Identify which cell holds the provided text, then report its [X, Y] central coordinate. 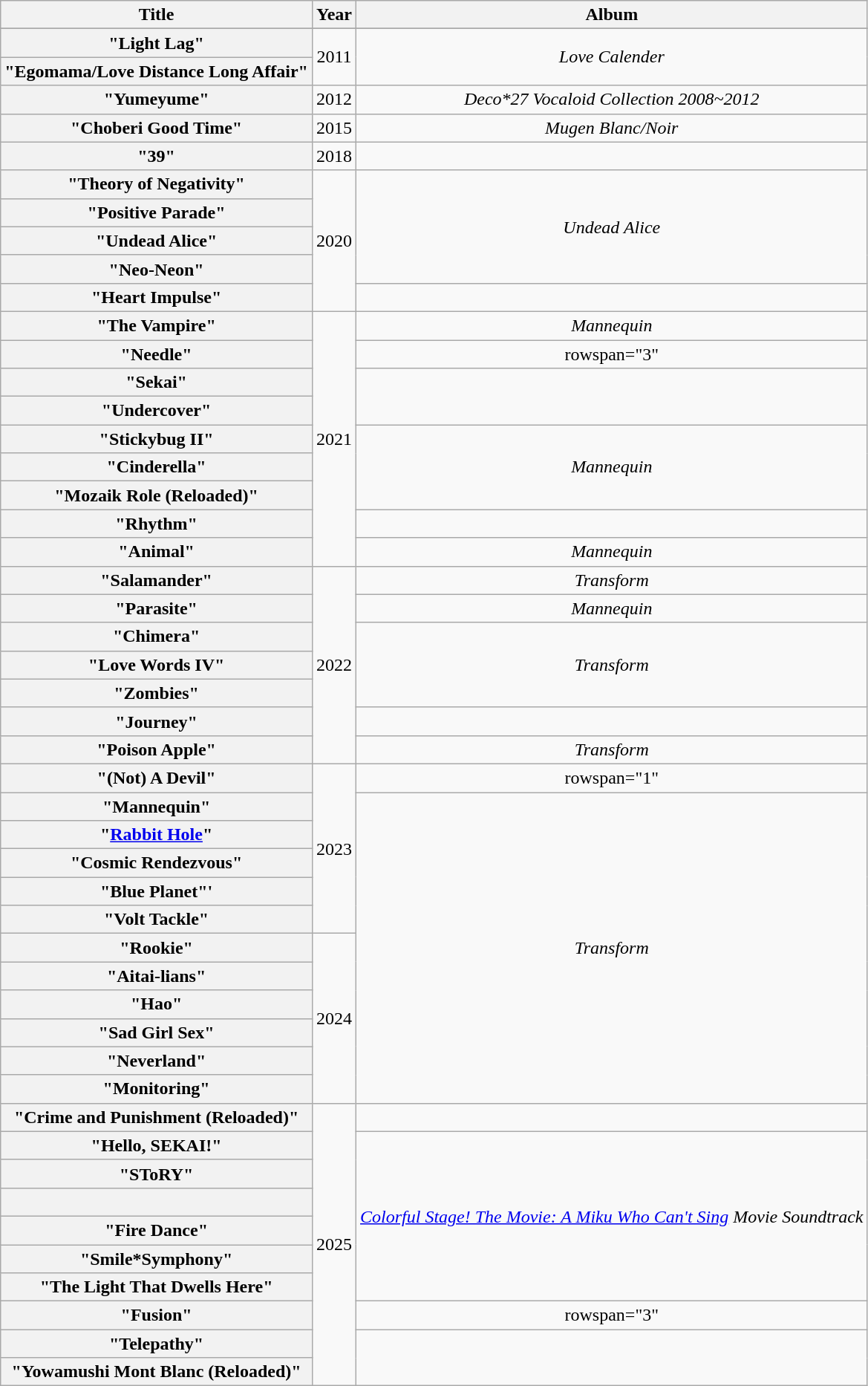
"Aitai-lians" [157, 976]
Undead Alice [612, 227]
"Undead Alice" [157, 241]
"Volt Tackle" [157, 920]
2020 [334, 241]
"Rabbit Hole" [157, 835]
"Mannequin" [157, 806]
Love Calender [612, 57]
2018 [334, 156]
2015 [334, 128]
"Parasite" [157, 608]
Title [157, 15]
"Yumeyume" [157, 100]
"Positive Parade" [157, 212]
"Telepathy" [157, 1344]
"Cosmic Rendezvous" [157, 863]
"Undercover" [157, 411]
Album [612, 15]
"Rookie" [157, 948]
2024 [334, 1018]
2023 [334, 848]
"Stickybug II" [157, 439]
"Yowamushi Mont Blanc (Reloaded)" [157, 1372]
2022 [334, 665]
"Neverland" [157, 1061]
"Choberi Good Time" [157, 128]
"SToRY" [157, 1174]
"Love Words IV" [157, 665]
"Rhythm" [157, 524]
"Light Lag" [157, 43]
"Monitoring" [157, 1089]
2012 [334, 100]
"Heart Impulse" [157, 297]
"(Not) A Devil" [157, 778]
Year [334, 15]
"The Vampire" [157, 325]
"Cinderella" [157, 467]
Mugen Blanc/Noir [612, 128]
Colorful Stage! The Movie: A Miku Who Can't Sing Movie Soundtrack [612, 1216]
"Salamander" [157, 580]
"Poison Apple" [157, 749]
rowspan="1" [612, 778]
"Journey" [157, 721]
"Smile*Symphony" [157, 1259]
"Theory of Negativity" [157, 184]
"Chimera" [157, 637]
"Animal" [157, 552]
2021 [334, 438]
"Fire Dance" [157, 1230]
"Sad Girl Sex" [157, 1032]
"Fusion" [157, 1315]
"Hao" [157, 1004]
2025 [334, 1245]
2011 [334, 57]
"Needle" [157, 354]
"The Light That Dwells Here" [157, 1287]
"Blue Planet"' [157, 891]
"39" [157, 156]
"Mozaik Role (Reloaded)" [157, 495]
"Zombies" [157, 693]
"Neo-Neon" [157, 269]
"Sekai" [157, 383]
Deco*27 Vocaloid Collection 2008~2012 [612, 100]
"Hello, SEKAI!" [157, 1145]
"Egomama/Love Distance Long Affair" [157, 71]
"Crime and Punishment (Reloaded)" [157, 1117]
